Search for the cell housing the specified text and yield its [X, Y] center coordinate. 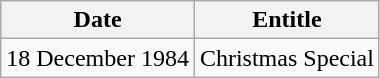
Date [98, 20]
Entitle [286, 20]
18 December 1984 [98, 58]
Christmas Special [286, 58]
